For the text-containing cell, return its midpoint in (X, Y) coordinate format. 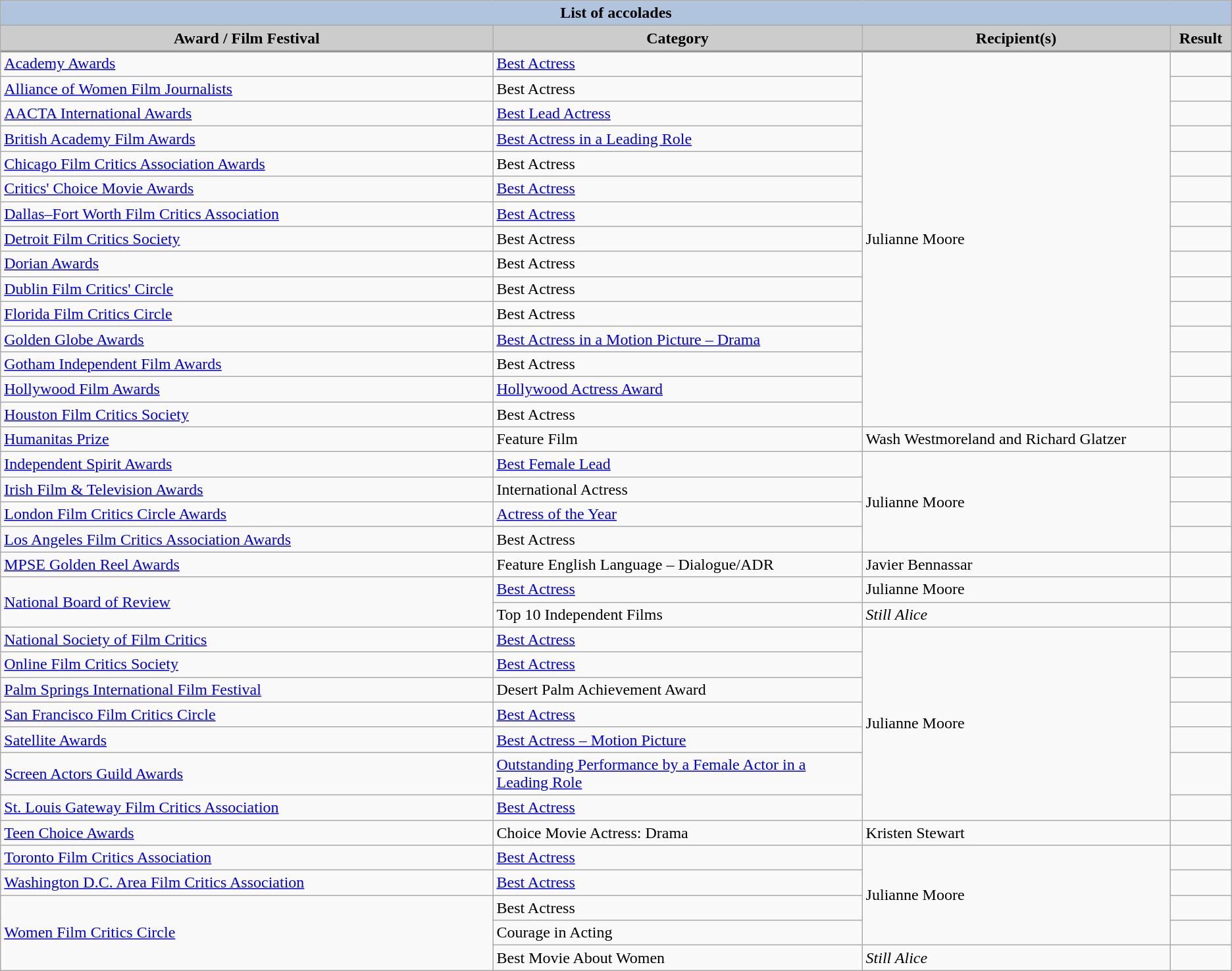
Top 10 Independent Films (678, 614)
Teen Choice Awards (247, 832)
Toronto Film Critics Association (247, 858)
Feature English Language – Dialogue/ADR (678, 564)
Detroit Film Critics Society (247, 239)
Golden Globe Awards (247, 339)
Hollywood Film Awards (247, 389)
List of accolades (616, 13)
Result (1201, 38)
Courage in Acting (678, 933)
Best Actress in a Leading Role (678, 139)
Recipient(s) (1016, 38)
Wash Westmoreland and Richard Glatzer (1016, 439)
Actress of the Year (678, 514)
British Academy Film Awards (247, 139)
Women Film Critics Circle (247, 933)
MPSE Golden Reel Awards (247, 564)
Kristen Stewart (1016, 832)
AACTA International Awards (247, 114)
Hollywood Actress Award (678, 389)
Award / Film Festival (247, 38)
Feature Film (678, 439)
Houston Film Critics Society (247, 414)
Choice Movie Actress: Drama (678, 832)
Florida Film Critics Circle (247, 314)
Chicago Film Critics Association Awards (247, 164)
Dallas–Fort Worth Film Critics Association (247, 214)
Best Female Lead (678, 464)
Dublin Film Critics' Circle (247, 289)
Best Actress in a Motion Picture – Drama (678, 339)
Category (678, 38)
London Film Critics Circle Awards (247, 514)
Desert Palm Achievement Award (678, 689)
Academy Awards (247, 64)
Palm Springs International Film Festival (247, 689)
Best Actress – Motion Picture (678, 739)
Washington D.C. Area Film Critics Association (247, 883)
Independent Spirit Awards (247, 464)
San Francisco Film Critics Circle (247, 714)
Dorian Awards (247, 264)
Gotham Independent Film Awards (247, 364)
St. Louis Gateway Film Critics Association (247, 807)
Alliance of Women Film Journalists (247, 89)
Screen Actors Guild Awards (247, 774)
Best Lead Actress (678, 114)
Outstanding Performance by a Female Actor in a Leading Role (678, 774)
Satellite Awards (247, 739)
National Society of Film Critics (247, 639)
Humanitas Prize (247, 439)
Best Movie About Women (678, 958)
Los Angeles Film Critics Association Awards (247, 539)
Online Film Critics Society (247, 664)
Javier Bennassar (1016, 564)
Irish Film & Television Awards (247, 489)
Critics' Choice Movie Awards (247, 189)
National Board of Review (247, 602)
International Actress (678, 489)
